From the cell containing the given text, extract its center point as (X, Y) coordinate. 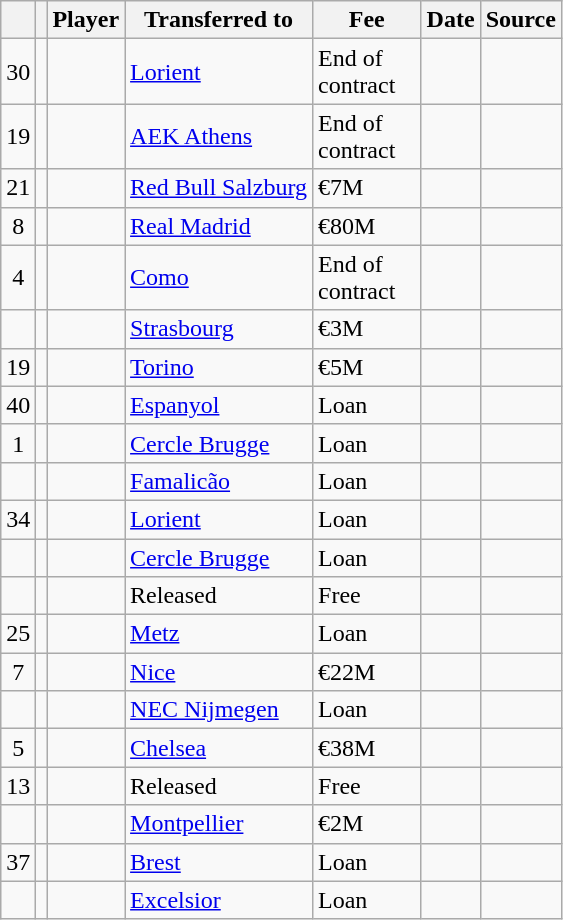
Transferred to (219, 20)
Strasbourg (219, 329)
30 (18, 72)
Espanyol (219, 405)
13 (18, 786)
7 (18, 672)
AEK Athens (219, 136)
5 (18, 748)
Brest (219, 862)
Famalicão (219, 481)
Nice (219, 672)
40 (18, 405)
Torino (219, 367)
Real Madrid (219, 226)
€3M (368, 329)
€22M (368, 672)
Excelsior (219, 900)
1 (18, 443)
€38M (368, 748)
€5M (368, 367)
Fee (368, 20)
8 (18, 226)
NEC Nijmegen (219, 710)
34 (18, 519)
21 (18, 188)
Source (520, 20)
Montpellier (219, 824)
Chelsea (219, 748)
Date (450, 20)
Red Bull Salzburg (219, 188)
37 (18, 862)
Metz (219, 634)
€2M (368, 824)
4 (18, 278)
Como (219, 278)
25 (18, 634)
€80M (368, 226)
Player (86, 20)
€7M (368, 188)
